Locate the cell with the specified text and output its (x, y) center coordinate. 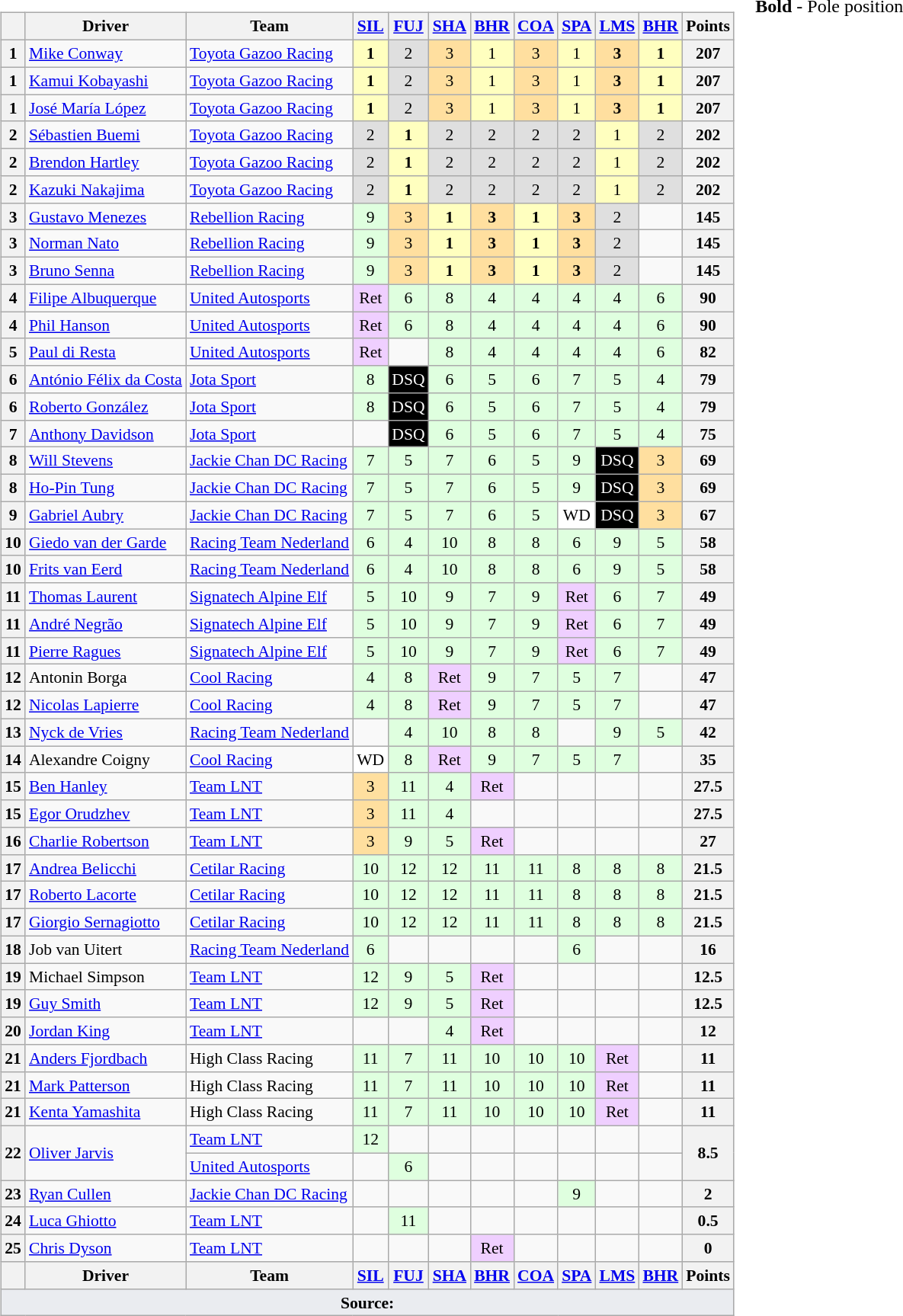
Alexandre Coigny (105, 760)
Ho-Pin Tung (105, 488)
Kazuki Nakajima (105, 190)
Charlie Robertson (105, 841)
22 (13, 1152)
Pierre Ragues (105, 651)
Michael Simpson (105, 977)
Ryan Cullen (105, 1194)
8.5 (708, 1152)
Kamui Kobayashi (105, 81)
Jordan King (105, 1031)
Bruno Senna (105, 271)
Gustavo Menezes (105, 216)
Egor Orudzhev (105, 814)
82 (708, 352)
Brendon Hartley (105, 162)
Norman Nato (105, 244)
Paul di Resta (105, 352)
Antonin Borga (105, 678)
Thomas Laurent (105, 597)
18 (13, 949)
Andrea Belicchi (105, 868)
Job van Uitert (105, 949)
23 (13, 1194)
Filipe Albuquerque (105, 298)
Roberto González (105, 407)
Frits van Eerd (105, 569)
25 (13, 1248)
Mark Patterson (105, 1085)
Phil Hanson (105, 325)
13 (13, 732)
Anders Fjordbach (105, 1058)
Luca Ghiotto (105, 1221)
75 (708, 434)
Gabriel Aubry (105, 515)
Guy Smith (105, 1004)
Mike Conway (105, 53)
Source: (367, 1302)
Roberto Lacorte (105, 895)
José María López (105, 108)
Will Stevens (105, 461)
Ben Hanley (105, 786)
Giorgio Sernagiotto (105, 922)
14 (13, 760)
24 (13, 1221)
Nyck de Vries (105, 732)
20 (13, 1031)
Kenta Yamashita (105, 1113)
27 (708, 841)
Giedo van der Garde (105, 543)
0.5 (708, 1221)
Chris Dyson (105, 1248)
67 (708, 515)
Nicolas Lapierre (105, 705)
0 (708, 1248)
André Negrão (105, 624)
42 (708, 732)
Anthony Davidson (105, 434)
Sébastien Buemi (105, 135)
35 (708, 760)
António Félix da Costa (105, 379)
Oliver Jarvis (105, 1152)
